From the cell containing the given text, extract its center point as (x, y) coordinate. 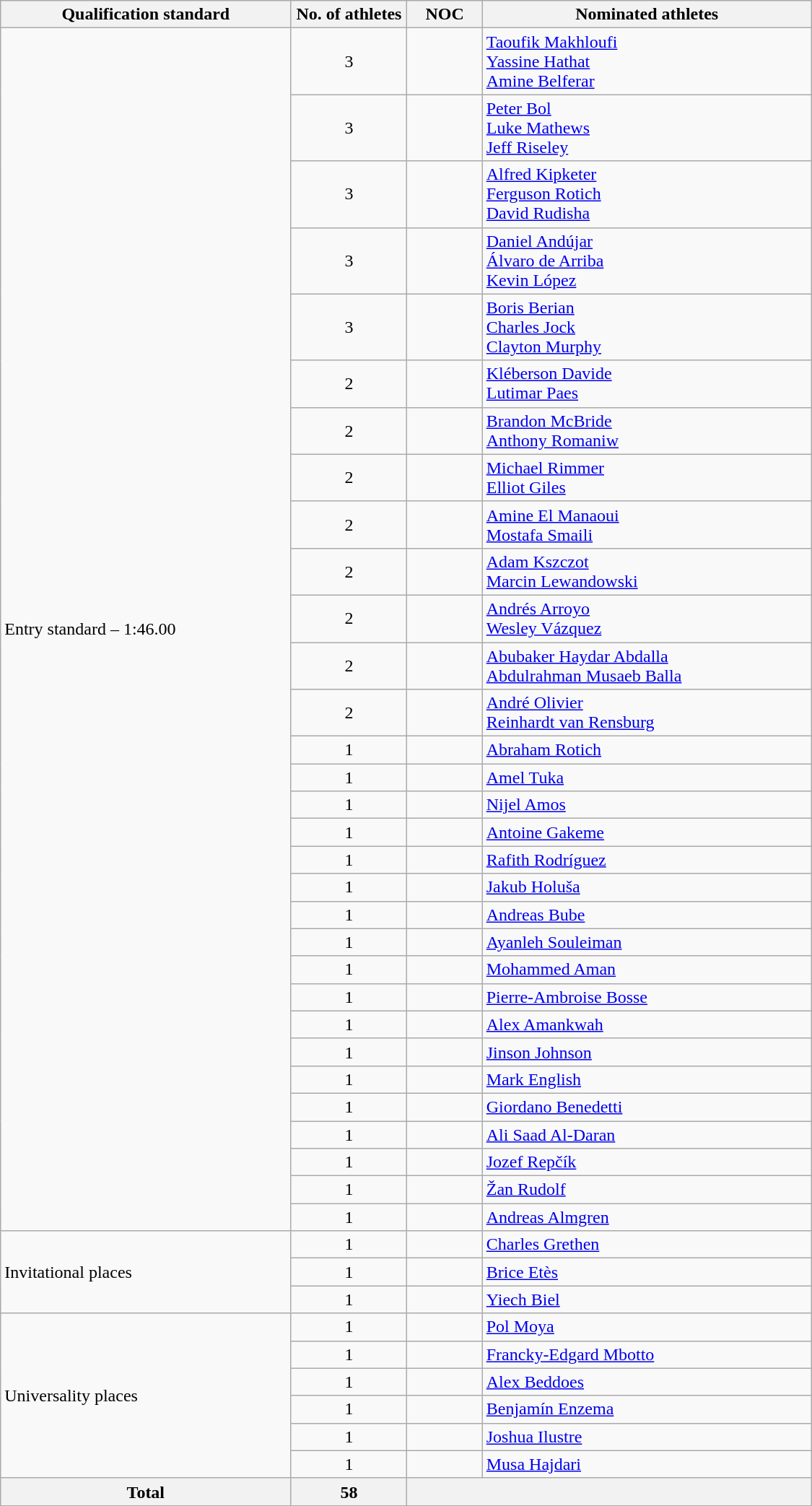
Peter BolLuke MathewsJeff Riseley (647, 128)
No. of athletes (349, 14)
Andrés ArroyoWesley Vázquez (647, 618)
Musa Hajdari (647, 1464)
Rafith Rodríguez (647, 860)
Žan Rudolf (647, 1190)
Amel Tuka (647, 778)
Kléberson DavideLutimar Paes (647, 384)
Mark English (647, 1079)
Daniel AndújarÁlvaro de ArribaKevin López (647, 261)
58 (349, 1492)
Giordano Benedetti (647, 1107)
Universality places (146, 1396)
Entry standard – 1:46.00 (146, 630)
Abraham Rotich (647, 750)
Jinson Johnson (647, 1052)
Mohammed Aman (647, 970)
André OlivierReinhardt van Rensburg (647, 713)
Charles Grethen (647, 1245)
Andreas Bube (647, 915)
Francky-Edgard Mbotto (647, 1354)
Pol Moya (647, 1327)
Nijel Amos (647, 805)
Michael RimmerElliot Giles (647, 478)
Benjamín Enzema (647, 1409)
Abubaker Haydar AbdallaAbdulrahman Musaeb Balla (647, 666)
Alex Beddoes (647, 1382)
Joshua Ilustre (647, 1437)
Total (146, 1492)
Andreas Almgren (647, 1217)
Pierre-Ambroise Bosse (647, 997)
Ali Saad Al-Daran (647, 1134)
Adam KszczotMarcin Lewandowski (647, 572)
Jozef Repčík (647, 1162)
Nominated athletes (647, 14)
Amine El ManaouiMostafa Smaili (647, 524)
Brandon McBrideAnthony Romaniw (647, 430)
Yiech Biel (647, 1300)
Qualification standard (146, 14)
Alex Amankwah (647, 1024)
Ayanleh Souleiman (647, 942)
Boris BerianCharles JockClayton Murphy (647, 327)
Taoufik MakhloufiYassine HathatAmine Belferar (647, 61)
Alfred KipketerFerguson RotichDavid Rudisha (647, 194)
Antoine Gakeme (647, 832)
Brice Etès (647, 1272)
Jakub Holuša (647, 887)
Invitational places (146, 1272)
NOC (445, 14)
